Find where the given text appears and provide that cell's center as [x, y] coordinate. 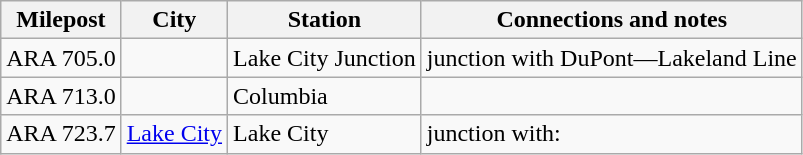
Connections and notes [612, 20]
junction with: [612, 134]
junction with DuPont—Lakeland Line [612, 58]
ARA 723.7 [61, 134]
Milepost [61, 20]
Columbia [325, 96]
ARA 713.0 [61, 96]
City [174, 20]
Lake City Junction [325, 58]
Station [325, 20]
ARA 705.0 [61, 58]
